Provide the [X, Y] coordinate of the cell's center where the given text is located.  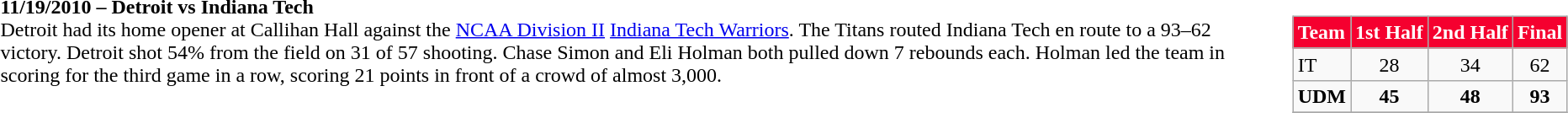
34 [1470, 64]
62 [1539, 64]
48 [1470, 96]
1st Half [1390, 32]
Team [1322, 32]
UDM [1322, 96]
93 [1539, 96]
28 [1390, 64]
IT [1322, 64]
Final [1539, 32]
2nd Half [1470, 32]
45 [1390, 96]
